Search for the cell housing the specified text and yield its [X, Y] center coordinate. 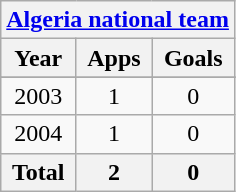
2004 [38, 134]
2 [114, 172]
Algeria national team [118, 20]
Goals [193, 58]
2003 [38, 96]
Apps [114, 58]
Total [38, 172]
Year [38, 58]
